Return the [X, Y] coordinate for the center point of the cell that contains the specified text.  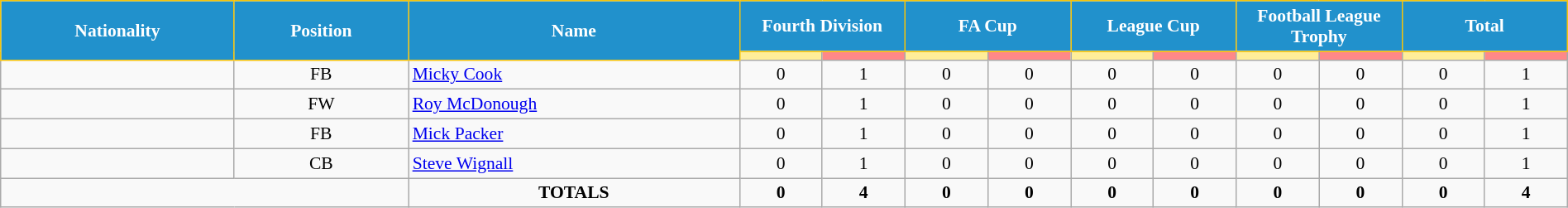
Steve Wignall [574, 163]
Football League Trophy [1319, 27]
FA Cup [987, 27]
CB [321, 163]
FW [321, 104]
Position [321, 30]
Fourth Division [822, 27]
Total [1484, 27]
Name [574, 30]
TOTALS [574, 193]
Mick Packer [574, 134]
Nationality [117, 30]
League Cup [1153, 27]
Micky Cook [574, 75]
Roy McDonough [574, 104]
